Detect which cell encompasses the target text, then output its (x, y) center coordinate. 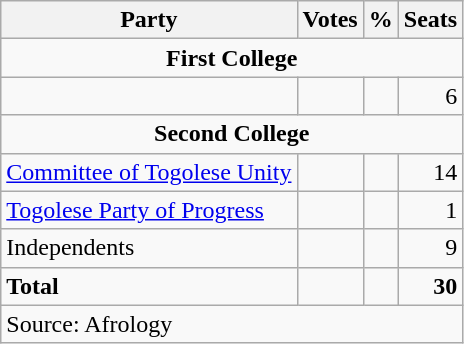
Party (149, 20)
1 (430, 210)
Total (149, 286)
Committee of Togolese Unity (149, 172)
Independents (149, 248)
% (380, 20)
14 (430, 172)
Seats (430, 20)
First College (232, 58)
30 (430, 286)
Togolese Party of Progress (149, 210)
9 (430, 248)
6 (430, 96)
Votes (330, 20)
Second College (232, 134)
Source: Afrology (232, 324)
